Pinpoint the cell where the given text exists, returning its (x, y) midpoint coordinate. 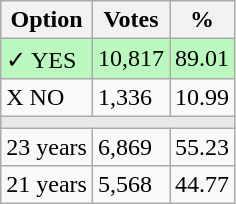
X NO (47, 97)
55.23 (202, 147)
89.01 (202, 59)
6,869 (130, 147)
% (202, 20)
10.99 (202, 97)
44.77 (202, 185)
23 years (47, 147)
1,336 (130, 97)
✓ YES (47, 59)
21 years (47, 185)
5,568 (130, 185)
10,817 (130, 59)
Votes (130, 20)
Option (47, 20)
